Identify which cell holds the provided text, then report its (x, y) central coordinate. 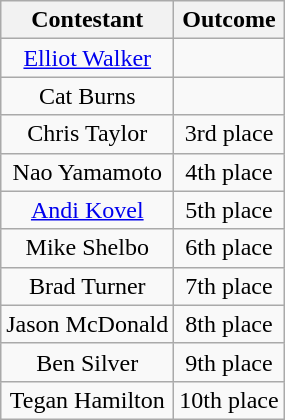
Jason McDonald (88, 324)
Brad Turner (88, 286)
10th place (229, 400)
Tegan Hamilton (88, 400)
Elliot Walker (88, 58)
8th place (229, 324)
Andi Kovel (88, 210)
6th place (229, 248)
3rd place (229, 134)
Chris Taylor (88, 134)
Ben Silver (88, 362)
Mike Shelbo (88, 248)
7th place (229, 286)
4th place (229, 172)
Outcome (229, 20)
5th place (229, 210)
Cat Burns (88, 96)
Contestant (88, 20)
9th place (229, 362)
Nao Yamamoto (88, 172)
